Output the [X, Y] coordinate of the center of the cell containing the given text.  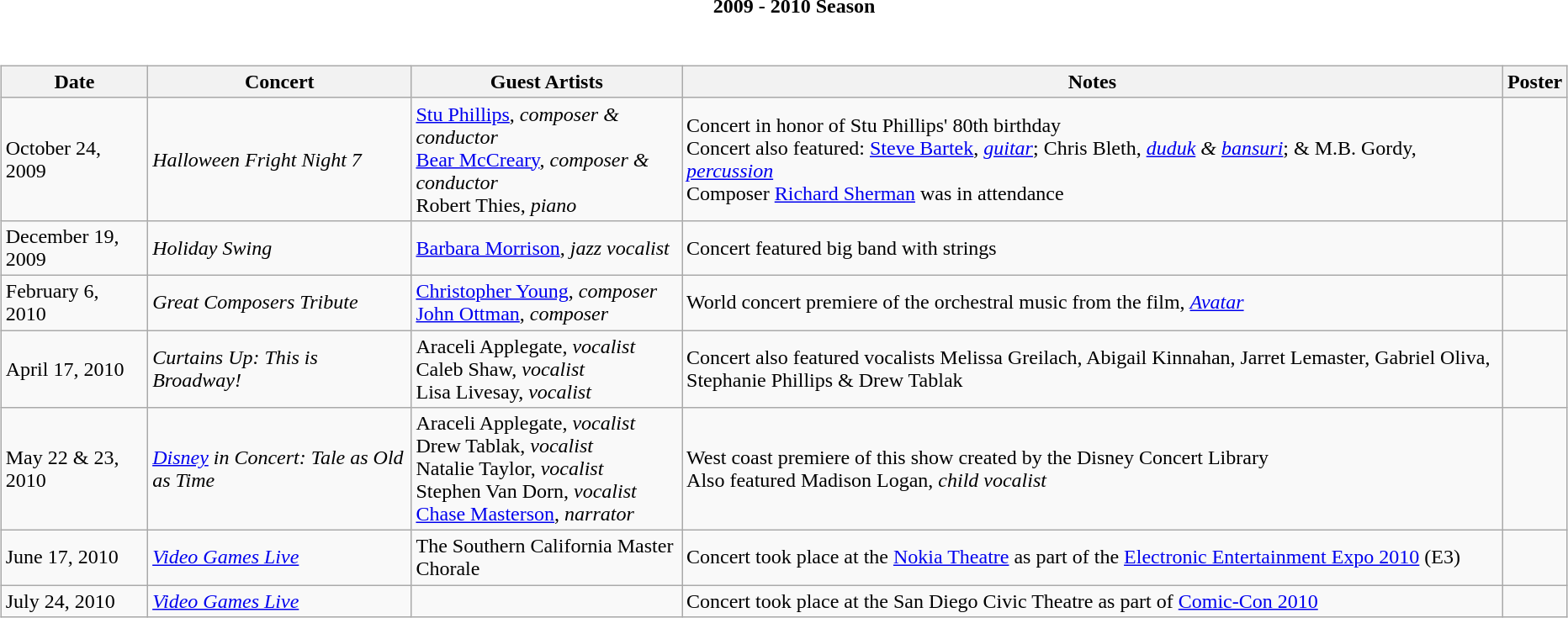
Concert featured big band with strings [1093, 247]
Poster [1534, 82]
April 17, 2010 [74, 368]
Date [74, 82]
Concert [279, 82]
World concert premiere of the orchestral music from the film, Avatar [1093, 303]
Notes [1093, 82]
Concert took place at the Nokia Theatre as part of the Electronic Entertainment Expo 2010 (E3) [1093, 558]
Guest Artists [547, 82]
October 24, 2009 [74, 159]
Holiday Swing [279, 247]
Great Composers Tribute [279, 303]
December 19, 2009 [74, 247]
Concert took place at the San Diego Civic Theatre as part of Comic-Con 2010 [1093, 601]
May 22 & 23, 2010 [74, 469]
West coast premiere of this show created by the Disney Concert Library Also featured Madison Logan, child vocalist [1093, 469]
Disney in Concert: Tale as Old as Time [279, 469]
February 6, 2010 [74, 303]
Curtains Up: This is Broadway! [279, 368]
Stu Phillips, composer & conductor Bear McCreary, composer & conductor Robert Thies, piano [547, 159]
July 24, 2010 [74, 601]
Concert also featured vocalists Melissa Greilach, Abigail Kinnahan, Jarret Lemaster, Gabriel Oliva, Stephanie Phillips & Drew Tablak [1093, 368]
Barbara Morrison, jazz vocalist [547, 247]
The Southern California Master Chorale [547, 558]
Halloween Fright Night 7 [279, 159]
Araceli Applegate, vocalist Drew Tablak, vocalistNatalie Taylor, vocalistStephen Van Dorn, vocalistChase Masterson, narrator [547, 469]
Araceli Applegate, vocalistCaleb Shaw, vocalistLisa Livesay, vocalist [547, 368]
Christopher Young, composer John Ottman, composer [547, 303]
June 17, 2010 [74, 558]
